Extract the [x, y] coordinate from the center of the cell holding the provided text.  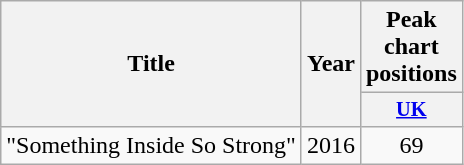
Year [330, 64]
UK [411, 110]
2016 [330, 145]
"Something Inside So Strong" [152, 145]
Peak chart positions [411, 47]
69 [411, 145]
Title [152, 64]
